Find where the given text appears and provide that cell's center as [X, Y] coordinate. 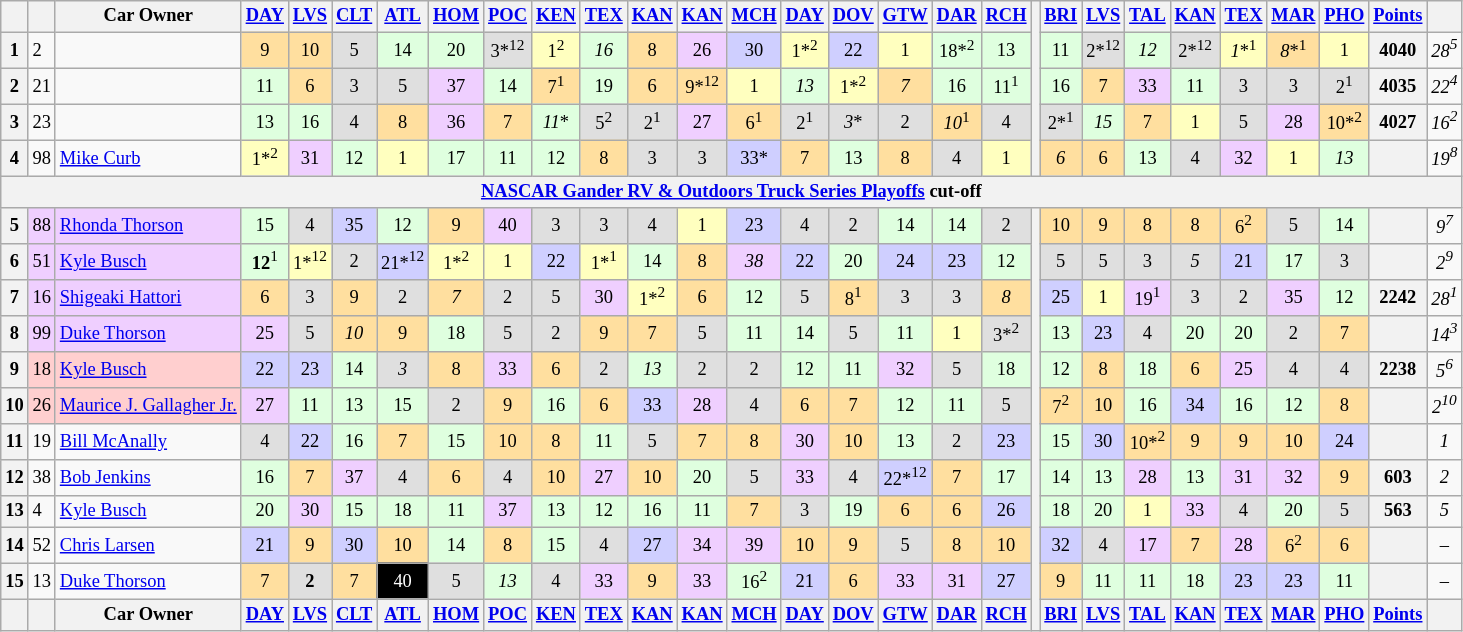
1*12 [310, 262]
61 [754, 122]
4035 [1398, 86]
39 [754, 545]
22*12 [905, 478]
2*1 [1061, 122]
Bob Jenkins [148, 478]
56 [1444, 370]
563 [1398, 512]
18*2 [956, 50]
29 [1444, 262]
111 [1006, 86]
99 [42, 334]
8*1 [1294, 50]
3* [853, 122]
101 [956, 122]
Chris Larsen [148, 545]
NASCAR Gander RV & Outdoors Truck Series Playoffs cut-off [732, 192]
Mike Curb [148, 158]
33* [754, 158]
97 [1444, 226]
51 [42, 262]
9*12 [702, 86]
Maurice J. Gallagher Jr. [148, 406]
98 [42, 158]
603 [1398, 478]
224 [1444, 86]
285 [1444, 50]
11* [556, 122]
2238 [1398, 370]
88 [42, 226]
198 [1444, 158]
Bill McAnally [148, 442]
3*12 [508, 50]
191 [1148, 298]
Shigeaki Hattori [148, 298]
72 [1061, 406]
4027 [1398, 122]
121 [264, 262]
4040 [1398, 50]
Rhonda Thorson [148, 226]
2242 [1398, 298]
210 [1444, 406]
71 [556, 86]
143 [1444, 334]
36 [456, 122]
81 [853, 298]
3*2 [1006, 334]
21*12 [403, 262]
281 [1444, 298]
